Extract the (x, y) coordinate from the center of the cell holding the provided text.  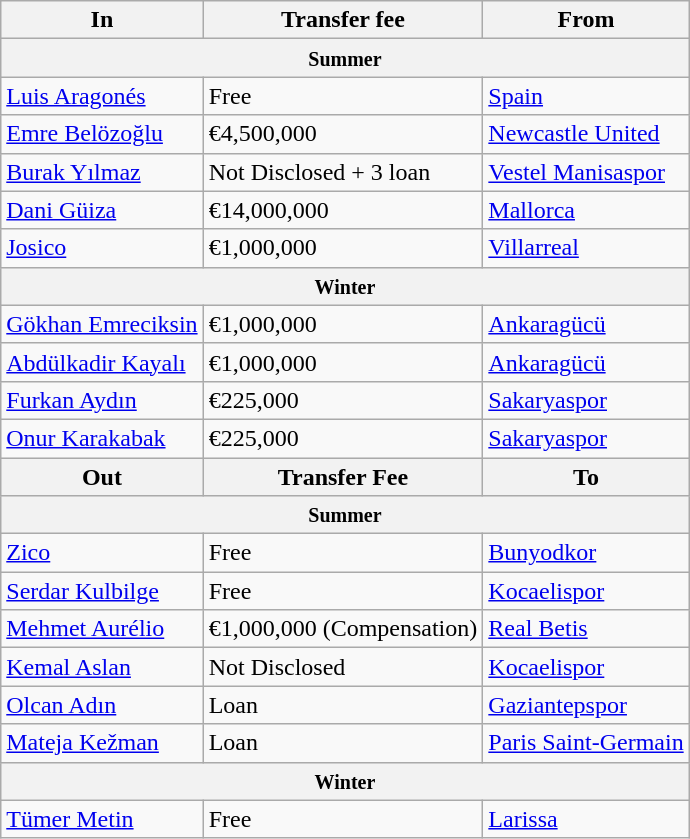
Transfer fee (343, 20)
In (102, 20)
Not Disclosed (343, 667)
Larissa (586, 819)
Onur Karakabak (102, 438)
Abdülkadir Kayalı (102, 362)
Josico (102, 248)
Gaziantepspor (586, 705)
Mehmet Aurélio (102, 629)
Olcan Adın (102, 705)
Mateja Kežman (102, 743)
Out (102, 477)
Villarreal (586, 248)
Zico (102, 553)
Transfer Fee (343, 477)
Serdar Kulbilge (102, 591)
Bunyodkor (586, 553)
Spain (586, 96)
Furkan Aydın (102, 400)
Paris Saint-Germain (586, 743)
Luis Aragonés (102, 96)
From (586, 20)
Vestel Manisaspor (586, 172)
Tümer Metin (102, 819)
€14,000,000 (343, 210)
Emre Belözoğlu (102, 134)
Mallorca (586, 210)
Newcastle United (586, 134)
Not Disclosed + 3 loan (343, 172)
€4,500,000 (343, 134)
Real Betis (586, 629)
Gökhan Emreciksin (102, 324)
Kemal Aslan (102, 667)
€1,000,000 (Compensation) (343, 629)
To (586, 477)
Dani Güiza (102, 210)
Burak Yılmaz (102, 172)
